Search for the cell housing the specified text and yield its [x, y] center coordinate. 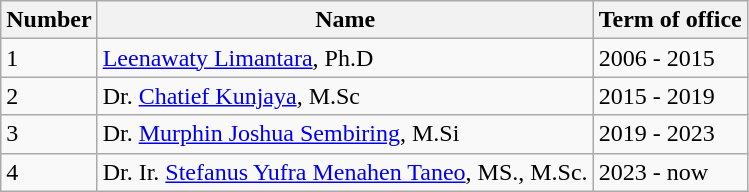
Number [49, 20]
Dr. Chatief Kunjaya, M.Sc [345, 96]
Dr. Murphin Joshua Sembiring, M.Si [345, 134]
2006 - 2015 [670, 58]
2019 - 2023 [670, 134]
3 [49, 134]
Name [345, 20]
Leenawaty Limantara, Ph.D [345, 58]
2 [49, 96]
Dr. Ir. Stefanus Yufra Menahen Taneo, MS., M.Sc. [345, 172]
1 [49, 58]
4 [49, 172]
Term of office [670, 20]
2023 - now [670, 172]
2015 - 2019 [670, 96]
